From the cell containing the given text, extract its center point as [x, y] coordinate. 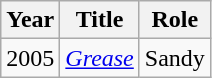
Sandy [174, 58]
2005 [30, 58]
Title [100, 20]
Year [30, 20]
Grease [100, 58]
Role [174, 20]
